Determine the (x, y) coordinate at the center of the cell enclosing the given text.  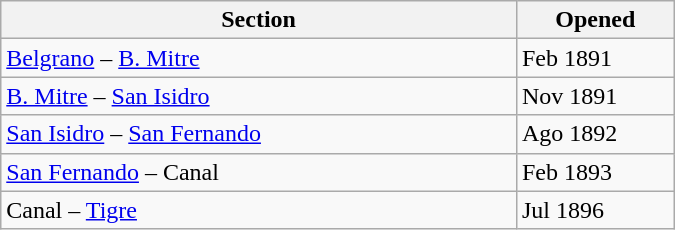
Canal – Tigre (259, 210)
Feb 1893 (595, 172)
B. Mitre – San Isidro (259, 96)
Ago 1892 (595, 134)
Section (259, 20)
Belgrano – B. Mitre (259, 58)
Feb 1891 (595, 58)
Jul 1896 (595, 210)
San Isidro – San Fernando (259, 134)
San Fernando – Canal (259, 172)
Nov 1891 (595, 96)
Opened (595, 20)
